Identify which cell holds the provided text, then report its [X, Y] central coordinate. 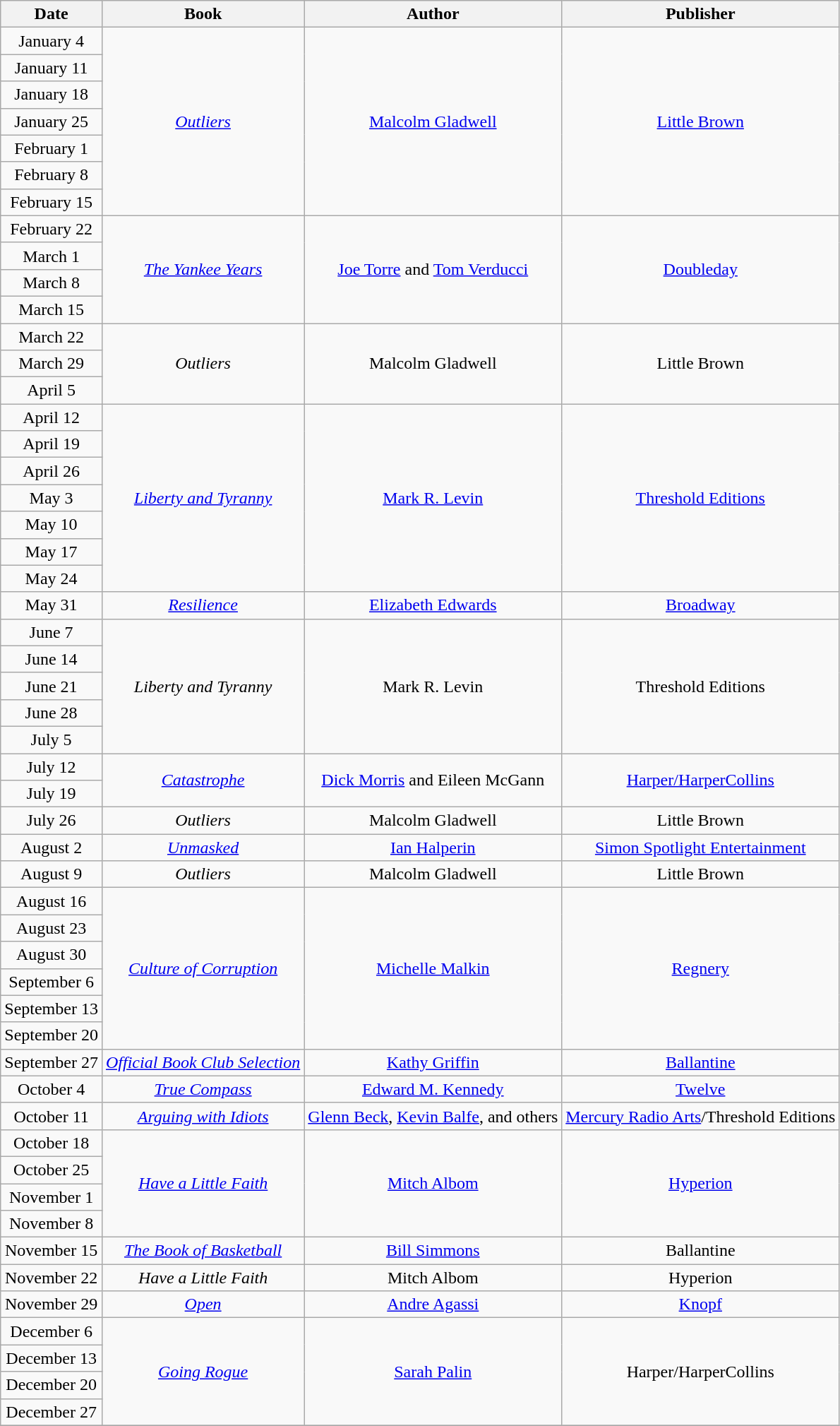
November 8 [52, 1224]
April 19 [52, 444]
Culture of Corruption [203, 968]
November 29 [52, 1305]
October 4 [52, 1089]
September 27 [52, 1062]
Sarah Palin [433, 1372]
Ian Halperin [433, 848]
September 13 [52, 1009]
June 14 [52, 659]
Michelle Malkin [433, 968]
December 6 [52, 1331]
September 20 [52, 1035]
August 23 [52, 928]
June 21 [52, 686]
Twelve [700, 1089]
The Book of Basketball [203, 1251]
April 5 [52, 391]
April 12 [52, 417]
May 17 [52, 552]
May 31 [52, 605]
July 26 [52, 821]
March 29 [52, 364]
True Compass [203, 1089]
November 15 [52, 1251]
Mercury Radio Arts/Threshold Editions [700, 1116]
January 11 [52, 68]
Author [433, 14]
July 12 [52, 766]
May 24 [52, 578]
January 18 [52, 95]
Arguing with Idiots [203, 1116]
January 4 [52, 41]
March 1 [52, 256]
Book [203, 14]
December 20 [52, 1385]
April 26 [52, 471]
Joe Torre and Tom Verducci [433, 269]
February 1 [52, 148]
Bill Simmons [433, 1251]
October 18 [52, 1143]
February 15 [52, 202]
Knopf [700, 1305]
March 8 [52, 283]
August 30 [52, 955]
Edward M. Kennedy [433, 1089]
The Yankee Years [203, 269]
December 27 [52, 1412]
Date [52, 14]
October 11 [52, 1116]
Doubleday [700, 269]
Publisher [700, 14]
May 3 [52, 498]
Catastrophe [203, 780]
Glenn Beck, Kevin Balfe, and others [433, 1116]
September 6 [52, 982]
June 28 [52, 713]
March 22 [52, 337]
August 16 [52, 901]
December 13 [52, 1358]
Kathy Griffin [433, 1062]
November 1 [52, 1197]
July 5 [52, 739]
Elizabeth Edwards [433, 605]
May 10 [52, 525]
Open [203, 1305]
Simon Spotlight Entertainment [700, 848]
August 2 [52, 848]
Regnery [700, 968]
February 22 [52, 229]
March 15 [52, 309]
February 8 [52, 175]
Dick Morris and Eileen McGann [433, 780]
October 25 [52, 1170]
Unmasked [203, 848]
July 19 [52, 794]
November 22 [52, 1278]
June 7 [52, 632]
Going Rogue [203, 1372]
Resilience [203, 605]
Andre Agassi [433, 1305]
August 9 [52, 874]
Official Book Club Selection [203, 1062]
January 25 [52, 121]
Broadway [700, 605]
